Find where the given text appears and provide that cell's center as (X, Y) coordinate. 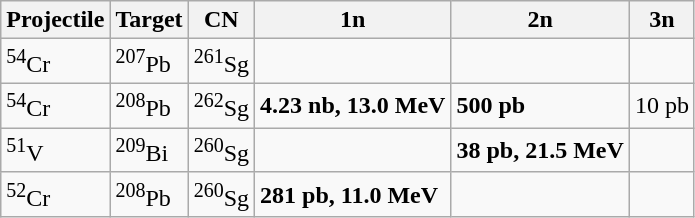
51V (56, 150)
10 pb (662, 106)
281 pb, 11.0 MeV (353, 194)
Target (149, 20)
Projectile (56, 20)
261Sg (221, 62)
2n (540, 20)
38 pb, 21.5 MeV (540, 150)
209Bi (149, 150)
207Pb (149, 62)
52Cr (56, 194)
262Sg (221, 106)
CN (221, 20)
3n (662, 20)
4.23 nb, 13.0 MeV (353, 106)
500 pb (540, 106)
1n (353, 20)
